Capture the cell that displays the provided text and extract its (X, Y) central coordinate. 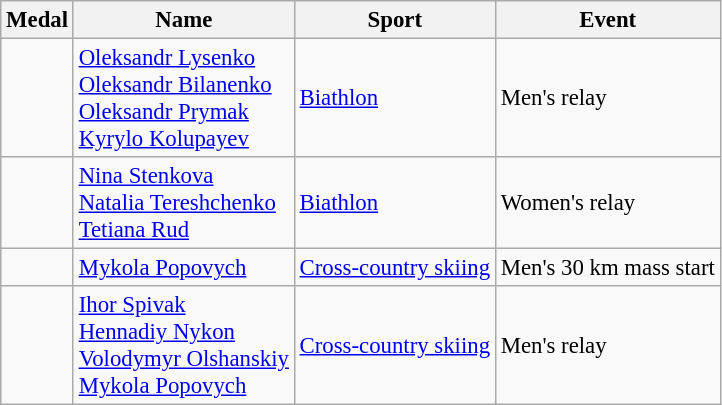
Nina StenkovaNatalia TereshchenkoTetiana Rud (184, 203)
Ihor SpivakHennadiy NykonVolodymyr OlshanskiyMykola Popovych (184, 346)
Name (184, 20)
Men's 30 km mass start (608, 268)
Oleksandr LysenkoOleksandr BilanenkoOleksandr PrymakKyrylo Kolupayev (184, 98)
Medal (38, 20)
Women's relay (608, 203)
Sport (394, 20)
Mykola Popovych (184, 268)
Event (608, 20)
